Return [x, y] of the center of cell containing provided text 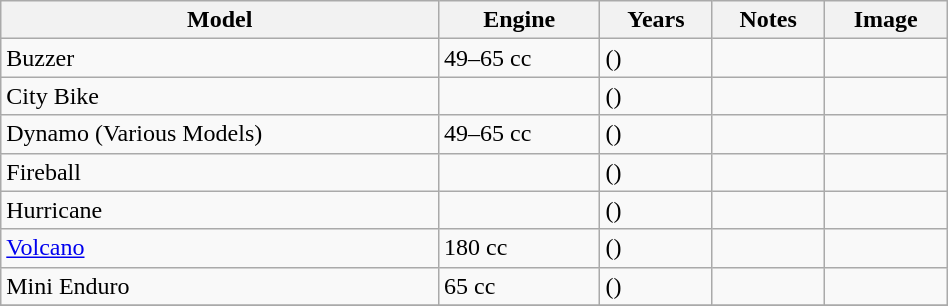
Dynamo (Various Models) [220, 134]
Fireball [220, 172]
Notes [768, 20]
65 cc [520, 286]
Buzzer [220, 58]
Image [886, 20]
Volcano [220, 248]
Mini Enduro [220, 286]
Engine [520, 20]
City Bike [220, 96]
180 cc [520, 248]
Model [220, 20]
Years [656, 20]
Hurricane [220, 210]
